Return [X, Y] of the center of cell containing provided text 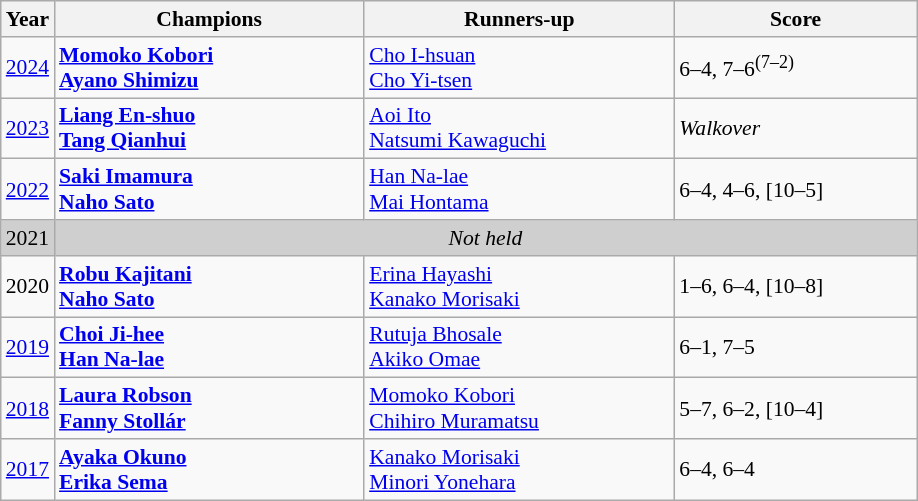
5–7, 6–2, [10–4] [796, 408]
Score [796, 19]
Erina Hayashi Kanako Morisaki [519, 286]
Laura Robson Fanny Stollár [209, 408]
Champions [209, 19]
Choi Ji-hee Han Na-lae [209, 348]
Runners-up [519, 19]
Walkover [796, 128]
Han Na-lae Mai Hontama [519, 190]
Robu Kajitani Naho Sato [209, 286]
6–4, 6–4 [796, 470]
2024 [28, 68]
Momoko Kobori Chihiro Muramatsu [519, 408]
Year [28, 19]
6–4, 4–6, [10–5] [796, 190]
Not held [486, 238]
Momoko Kobori Ayano Shimizu [209, 68]
2019 [28, 348]
Liang En-shuo Tang Qianhui [209, 128]
Kanako Morisaki Minori Yonehara [519, 470]
Saki Imamura Naho Sato [209, 190]
6–4, 7–6(7–2) [796, 68]
2023 [28, 128]
Rutuja Bhosale Akiko Omae [519, 348]
6–1, 7–5 [796, 348]
Ayaka Okuno Erika Sema [209, 470]
1–6, 6–4, [10–8] [796, 286]
2020 [28, 286]
2018 [28, 408]
2022 [28, 190]
Aoi Ito Natsumi Kawaguchi [519, 128]
2021 [28, 238]
Cho I-hsuan Cho Yi-tsen [519, 68]
2017 [28, 470]
